Scan for the cell matching the given text and deliver its [x, y] coordinate at center. 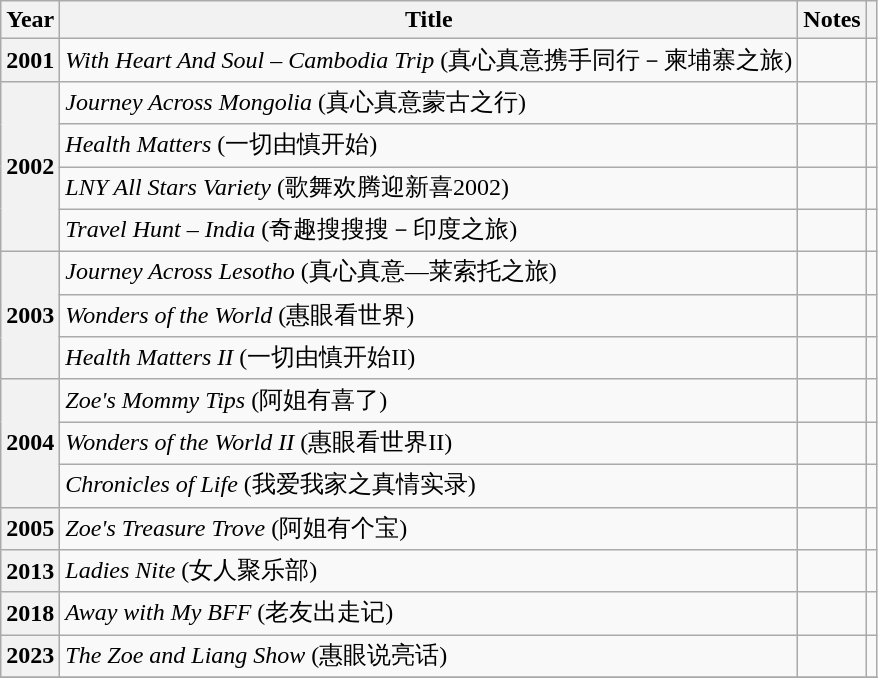
Zoe's Treasure Trove (阿姐有个宝) [429, 528]
Title [429, 20]
Travel Hunt – India (奇趣搜搜搜－印度之旅) [429, 230]
2002 [30, 166]
2013 [30, 572]
2023 [30, 656]
Notes [832, 20]
Health Matters II (一切由慎开始II) [429, 358]
Journey Across Lesotho (真心真意—莱索托之旅) [429, 274]
The Zoe and Liang Show (惠眼说亮话) [429, 656]
2018 [30, 614]
2003 [30, 316]
Wonders of the World II (惠眼看世界II) [429, 444]
Chronicles of Life (我爱我家之真情实录) [429, 486]
With Heart And Soul – Cambodia Trip (真心真意携手同行－柬埔寨之旅) [429, 60]
Ladies Nite (女人聚乐部) [429, 572]
2005 [30, 528]
2001 [30, 60]
2004 [30, 443]
Year [30, 20]
Wonders of the World (惠眼看世界) [429, 316]
Journey Across Mongolia (真心真意蒙古之行) [429, 102]
Away with My BFF (老友出走记) [429, 614]
Zoe's Mommy Tips (阿姐有喜了) [429, 400]
LNY All Stars Variety (歌舞欢腾迎新喜2002) [429, 188]
Health Matters (一切由慎开始) [429, 146]
